Identify which cell holds the provided text, then report its (x, y) central coordinate. 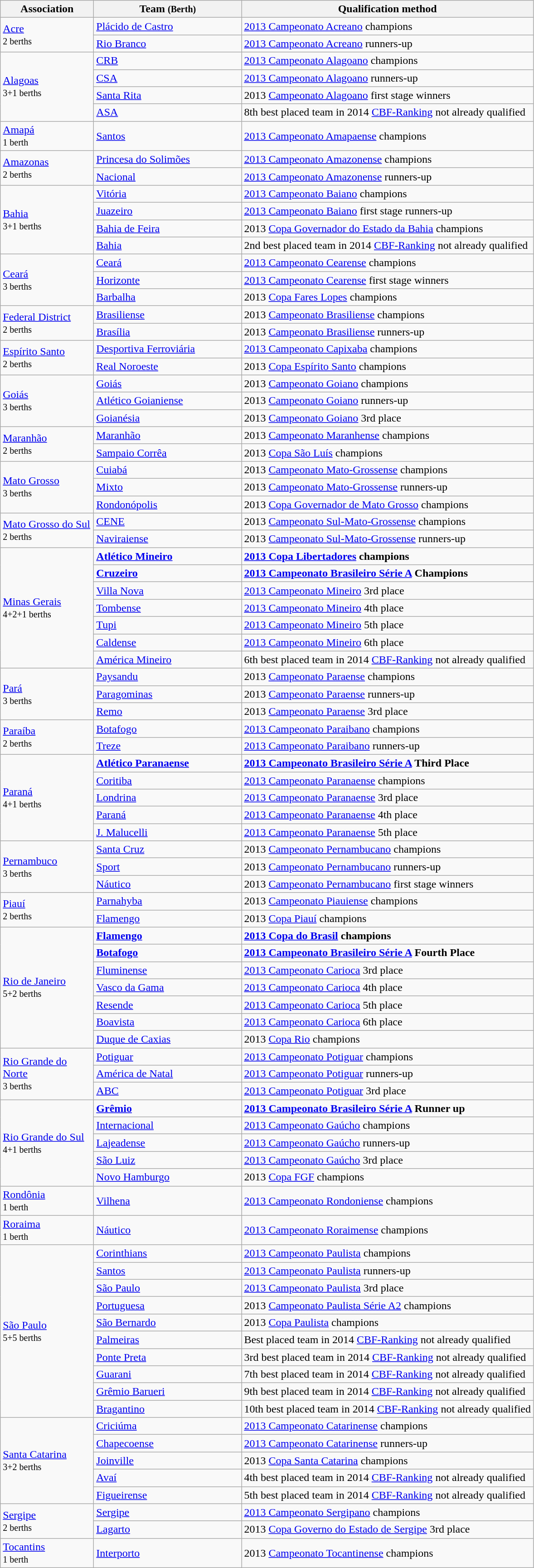
2013 Campeonato Gaúcho 3rd place (388, 1160)
Nacional (168, 176)
Juazeiro (168, 211)
Barbalha (168, 297)
Coritiba (168, 780)
Real Noroeste (168, 366)
CENE (168, 522)
Fluminense (168, 970)
Novo Hamburgo (168, 1177)
2013 Campeonato Baiano first stage runners-up (388, 211)
Naviraiense (168, 539)
Minas Gerais 4+2+1 berths (47, 608)
Rio Grande do Sul4+1 berths (47, 1143)
Team (Berth) (168, 9)
Espírito Santo 2 berths (47, 358)
2013 Campeonato Acreano runners-up (388, 44)
2013 Campeonato Rondoniense champions (388, 1200)
2013 Campeonato Paranaense 5th place (388, 832)
2013 Campeonato Maranhense champions (388, 435)
Vilhena (168, 1200)
Interporto (168, 1553)
2013 Campeonato Sul-Mato-Grossense runners-up (388, 539)
Grêmio Barueri (168, 1392)
2013 Copa Governador de Mato Grosso champions (388, 505)
2013 Campeonato Paraense runners-up (388, 694)
2013 Campeonato Paulista 3rd place (388, 1288)
Federal District2 berths (47, 323)
Horizonte (168, 280)
2013 Campeonato Mineiro 3rd place (388, 591)
2013 Campeonato Tocantinense champions (388, 1553)
2013 Campeonato Cearense champions (388, 263)
4th best placed team in 2014 CBF-Ranking not already qualified (388, 1478)
Paragominas (168, 694)
Rondônia1 berth (47, 1200)
2013 Campeonato Pernambucano runners-up (388, 867)
2013 Campeonato Catarinense runners-up (388, 1443)
Rondonópolis (168, 505)
2013 Campeonato Mineiro 5th place (388, 625)
Princesa do Solimões (168, 159)
Atlético Goianiense (168, 401)
Goiás (168, 384)
2013 Campeonato Carioca 4th place (388, 987)
Lagarto (168, 1529)
Paraná (168, 815)
Pará3 berths (47, 694)
Duque de Caxias (168, 1039)
Maranhão (168, 435)
2013 Campeonato Paulista champions (388, 1253)
Atlético Mineiro (168, 556)
Maranhão2 berths (47, 444)
2013 Copa Libertadores champions (388, 556)
2013 Copa do Brasil champions (388, 936)
Bragantino (168, 1409)
América de Natal (168, 1074)
2013 Campeonato Brasileiro Série A Fourth Place (388, 953)
Internacional (168, 1126)
2013 Campeonato Amazonense champions (388, 159)
Santa Catarina 3+2 berths (47, 1461)
2013 Campeonato Mineiro 4th place (388, 608)
2013 Campeonato Paranaense champions (388, 780)
Amazonas2 berths (47, 168)
2013 Copa Rio champions (388, 1039)
Qualification method (388, 9)
2013 Campeonato Amazonense runners-up (388, 176)
Mato Grosso3 berths (47, 487)
2013 Campeonato Brasileiro Série A Runner up (388, 1108)
2013 Campeonato Mato-Grossense runners-up (388, 487)
Mixto (168, 487)
Sergipe (168, 1512)
São Luiz (168, 1160)
2013 Campeonato Sul-Mato-Grossense champions (388, 522)
Brasiliense (168, 315)
2013 Campeonato Gaúcho runners-up (388, 1143)
3rd best placed team in 2014 CBF-Ranking not already qualified (388, 1357)
5th best placed team in 2014 CBF-Ranking not already qualified (388, 1495)
Rio Branco (168, 44)
2013 Campeonato Mineiro 6th place (388, 642)
Sport (168, 867)
Bahia3+1 berths (47, 219)
2013 Campeonato Paranaense 3rd place (388, 798)
Santa Cruz (168, 850)
2013 Campeonato Capixaba champions (388, 349)
Bahia de Feira (168, 228)
2013 Campeonato Baiano champions (388, 194)
2013 Campeonato Carioca 3rd place (388, 970)
Ceará3 berths (47, 280)
Palmeiras (168, 1340)
2013 Copa Governador do Estado da Bahia champions (388, 228)
Vitória (168, 194)
Vasco da Gama (168, 987)
Villa Nova (168, 591)
2013 Campeonato Carioca 6th place (388, 1022)
2013 Campeonato Amapaense champions (388, 136)
2013 Campeonato Cearense first stage winners (388, 280)
Rio de Janeiro5+2 berths (47, 987)
Tombense (168, 608)
CRB (168, 61)
2013 Campeonato Goiano 3rd place (388, 418)
Chapecoense (168, 1443)
Criciúma (168, 1426)
América Mineiro (168, 660)
2013 Campeonato Paraibano runners-up (388, 746)
Remo (168, 711)
Potiguar (168, 1057)
Corinthians (168, 1253)
Best placed team in 2014 CBF-Ranking not already qualified (388, 1340)
2013 Campeonato Paraense 3rd place (388, 711)
2013 Campeonato Goiano runners-up (388, 401)
2013 Campeonato Mato-Grossense champions (388, 470)
Sergipe2 berths (47, 1521)
Goiás3 berths (47, 401)
Roraima1 berth (47, 1230)
Mato Grosso do Sul 2 berths (47, 530)
2013 Copa Governo do Estado de Sergipe 3rd place (388, 1529)
2013 Campeonato Carioca 5th place (388, 1005)
Paraíba2 berths (47, 737)
Boavista (168, 1022)
Joinville (168, 1461)
Amapá1 berth (47, 136)
Tocantins1 berth (47, 1553)
São Paulo (168, 1288)
São Bernardo (168, 1322)
Caldense (168, 642)
Acre2 berths (47, 35)
Londrina (168, 798)
Paraná4+1 berths (47, 797)
2013 Campeonato Alagoano first stage winners (388, 95)
2013 Campeonato Paulista runners-up (388, 1271)
2013 Campeonato Brasileiro Série A Third Place (388, 763)
Avaí (168, 1478)
2013 Copa Fares Lopes champions (388, 297)
Piauí2 berths (47, 910)
Goianésia (168, 418)
Santa Rita (168, 95)
Rio Grande do Norte3 berths (47, 1074)
2013 Campeonato Potiguar 3rd place (388, 1091)
Brasília (168, 332)
Guarani (168, 1374)
2013 Campeonato Sergipano champions (388, 1512)
Resende (168, 1005)
Parnahyba (168, 901)
9th best placed team in 2014 CBF-Ranking not already qualified (388, 1392)
Plácido de Castro (168, 26)
J. Malucelli (168, 832)
Figueirense (168, 1495)
6th best placed team in 2014 CBF-Ranking not already qualified (388, 660)
ABC (168, 1091)
Alagoas3+1 berths (47, 87)
10th best placed team in 2014 CBF-Ranking not already qualified (388, 1409)
Lajeadense (168, 1143)
2013 Copa FGF champions (388, 1177)
2013 Campeonato Gaúcho champions (388, 1126)
Ceará (168, 263)
Grêmio (168, 1108)
2013 Campeonato Catarinense champions (388, 1426)
2013 Campeonato Pernambucano first stage winners (388, 884)
2013 Campeonato Paraense champions (388, 677)
2013 Campeonato Piauiense champions (388, 901)
2013 Campeonato Acreano champions (388, 26)
2013 Copa Espírito Santo champions (388, 366)
2013 Campeonato Alagoano champions (388, 61)
2013 Copa Piauí champions (388, 918)
2013 Campeonato Pernambucano champions (388, 850)
Bahia (168, 246)
Ponte Preta (168, 1357)
Tupi (168, 625)
2013 Campeonato Paranaense 4th place (388, 815)
2013 Campeonato Brasiliense champions (388, 315)
CSA (168, 78)
Atlético Paranaense (168, 763)
2013 Campeonato Roraimense champions (388, 1230)
Desportiva Ferroviária (168, 349)
2013 Campeonato Potiguar champions (388, 1057)
2013 Copa Santa Catarina champions (388, 1461)
2013 Campeonato Brasiliense runners-up (388, 332)
Paysandu (168, 677)
2013 Copa Paulista champions (388, 1322)
Pernambuco3 berths (47, 867)
2013 Campeonato Goiano champions (388, 384)
2013 Campeonato Alagoano runners-up (388, 78)
ASA (168, 112)
2013 Campeonato Paulista Série A2 champions (388, 1305)
Sampaio Corrêa (168, 452)
Association (47, 9)
2nd best placed team in 2014 CBF-Ranking not already qualified (388, 246)
Cruzeiro (168, 573)
Cuiabá (168, 470)
2013 Copa São Luís champions (388, 452)
São Paulo 5+5 berths (47, 1331)
2013 Campeonato Brasileiro Série A Champions (388, 573)
2013 Campeonato Paraibano champions (388, 728)
2013 Campeonato Potiguar runners-up (388, 1074)
Treze (168, 746)
Portuguesa (168, 1305)
8th best placed team in 2014 CBF-Ranking not already qualified (388, 112)
7th best placed team in 2014 CBF-Ranking not already qualified (388, 1374)
